Scan for the cell matching the given text and deliver its [x, y] coordinate at center. 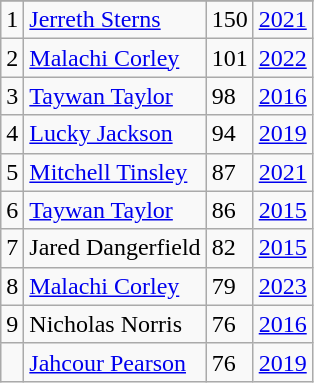
Mitchell Tinsley [115, 172]
5 [12, 172]
4 [12, 134]
Jahcour Pearson [115, 362]
2 [12, 58]
98 [230, 96]
Jared Dangerfield [115, 248]
94 [230, 134]
2023 [282, 286]
Jerreth Sterns [115, 20]
8 [12, 286]
101 [230, 58]
3 [12, 96]
150 [230, 20]
2022 [282, 58]
82 [230, 248]
87 [230, 172]
Nicholas Norris [115, 324]
9 [12, 324]
7 [12, 248]
6 [12, 210]
Lucky Jackson [115, 134]
86 [230, 210]
1 [12, 20]
79 [230, 286]
